For the text-containing cell, return its midpoint in [X, Y] coordinate format. 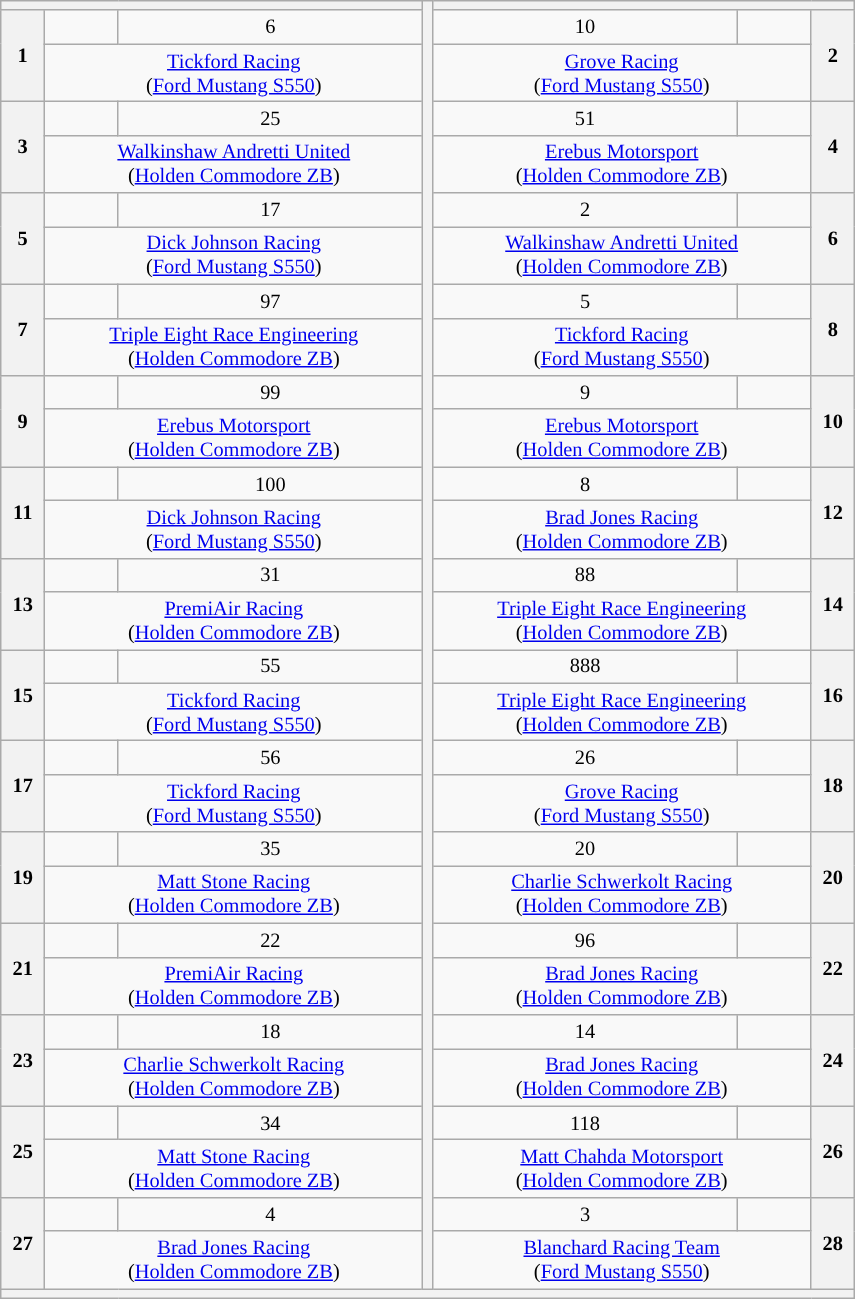
888 [586, 666]
7 [23, 330]
24 [833, 1060]
16 [833, 694]
51 [586, 118]
56 [270, 757]
99 [270, 392]
Matt Chahda Motorsport(Holden Commodore ZB) [622, 1168]
118 [586, 1123]
35 [270, 849]
28 [833, 1242]
34 [270, 1123]
19 [23, 878]
96 [586, 940]
13 [23, 604]
27 [23, 1242]
21 [23, 968]
12 [833, 512]
100 [270, 484]
31 [270, 575]
15 [23, 694]
55 [270, 666]
11 [23, 512]
1 [23, 56]
Blanchard Racing Team(Ford Mustang S550) [622, 1260]
97 [270, 301]
23 [23, 1060]
88 [586, 575]
